Detect which cell encompasses the target text, then output its [x, y] center coordinate. 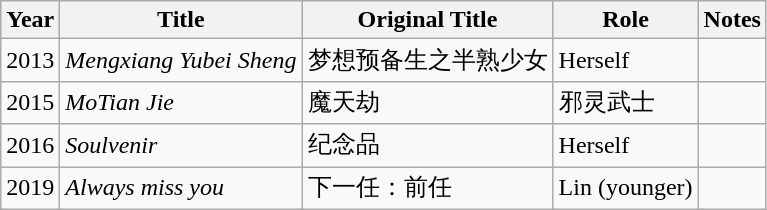
Role [626, 20]
下一任：前任 [428, 188]
Always miss you [181, 188]
魔天劫 [428, 102]
Year [30, 20]
2015 [30, 102]
Original Title [428, 20]
邪灵武士 [626, 102]
MoTian Jie [181, 102]
Notes [732, 20]
2019 [30, 188]
2013 [30, 60]
Soulvenir [181, 146]
纪念品 [428, 146]
梦想预备生之半熟少女 [428, 60]
Mengxiang Yubei Sheng [181, 60]
Lin (younger) [626, 188]
Title [181, 20]
2016 [30, 146]
